Pinpoint the cell where the given text exists, returning its [X, Y] midpoint coordinate. 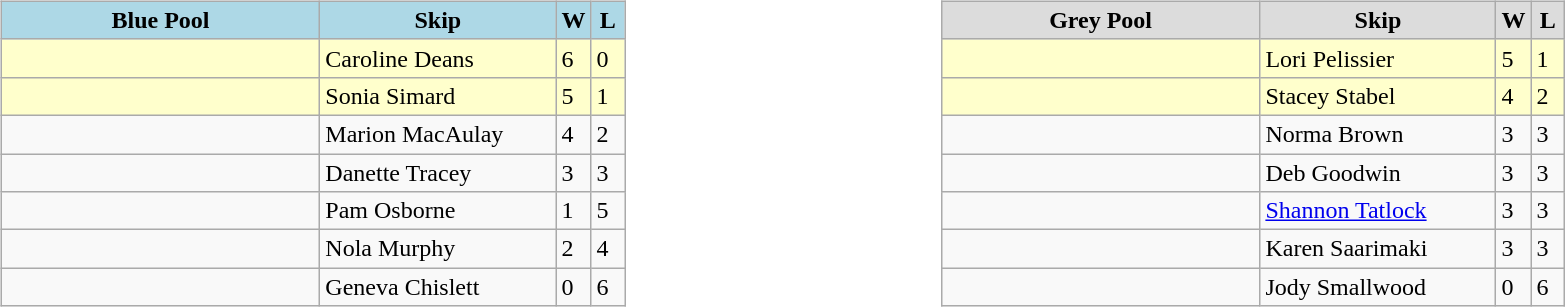
Caroline Deans [438, 58]
Marion MacAulay [438, 134]
Norma Brown [1378, 134]
Nola Murphy [438, 249]
Grey Pool [1100, 20]
Stacey Stabel [1378, 96]
Deb Goodwin [1378, 173]
Jody Smallwood [1378, 287]
Pam Osborne [438, 211]
Lori Pelissier [1378, 58]
Danette Tracey [438, 173]
Blue Pool [160, 20]
Sonia Simard [438, 96]
Geneva Chislett [438, 287]
Shannon Tatlock [1378, 211]
Karen Saarimaki [1378, 249]
